Capture the cell that displays the provided text and extract its [x, y] central coordinate. 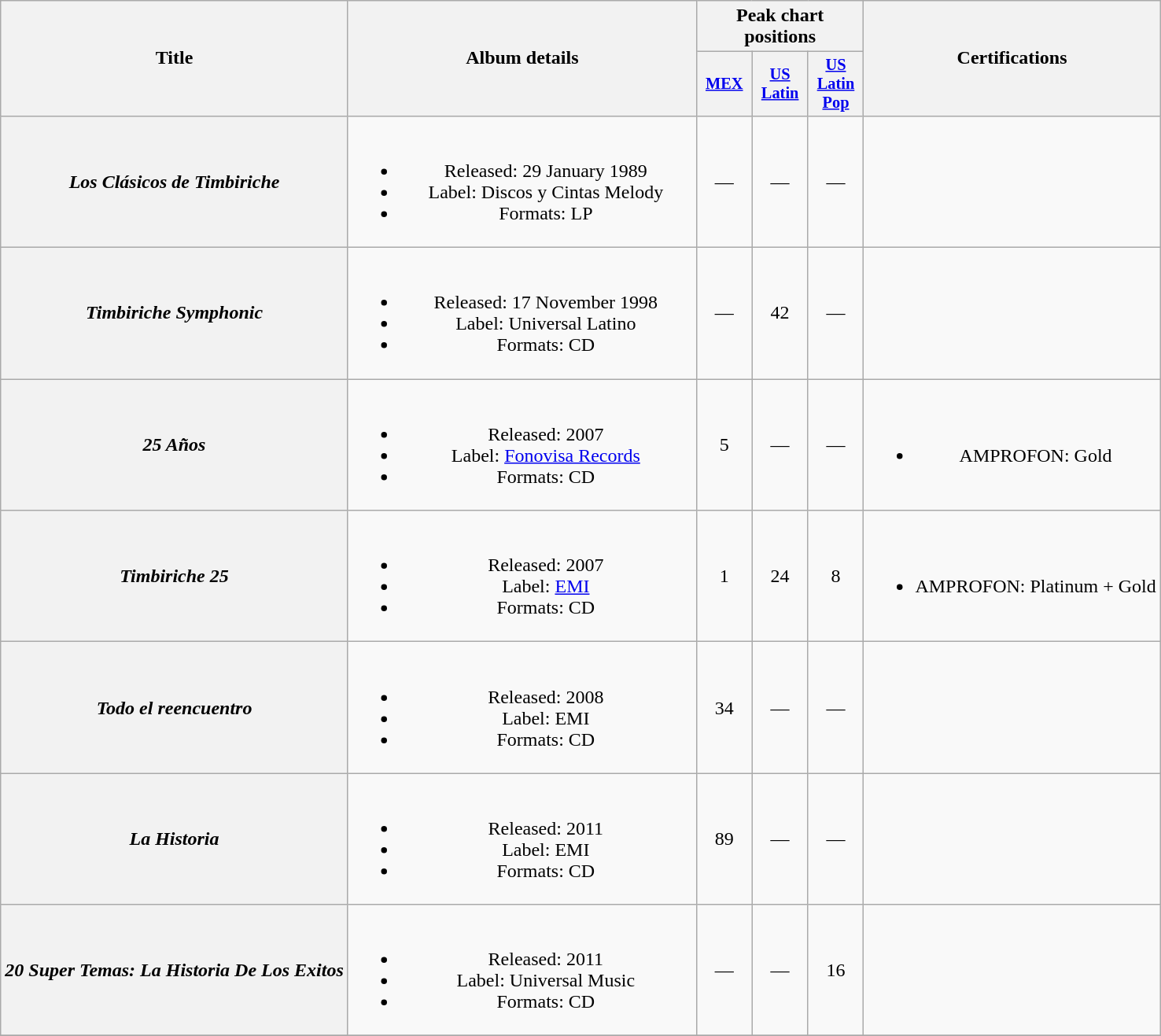
Released: 2007Label: EMIFormats: CD [522, 576]
Timbiriche Symphonic [175, 313]
16 [835, 971]
USLatin [780, 84]
Released: 2007Label: Fonovisa RecordsFormats: CD [522, 445]
Released: 2011Label: Universal MusicFormats: CD [522, 971]
Released: 2008Label: EMIFormats: CD [522, 708]
24 [780, 576]
La Historia [175, 839]
42 [780, 313]
USLatin Pop [835, 84]
20 Super Temas: La Historia De Los Exitos [175, 971]
1 [724, 576]
8 [835, 576]
25 Años [175, 445]
Todo el reencuentro [175, 708]
AMPROFON: Gold [1012, 445]
5 [724, 445]
Los Clásicos de Timbiriche [175, 181]
Released: 2011Label: EMIFormats: CD [522, 839]
AMPROFON: Platinum + Gold [1012, 576]
Released: 17 November 1998Label: Universal LatinoFormats: CD [522, 313]
Released: 29 January 1989Label: Discos y Cintas MelodyFormats: LP [522, 181]
Peak chart positions [780, 27]
89 [724, 839]
Title [175, 58]
Timbiriche 25 [175, 576]
34 [724, 708]
Album details [522, 58]
MEX [724, 84]
Certifications [1012, 58]
